Scan for the cell matching the given text and deliver its (X, Y) coordinate at center. 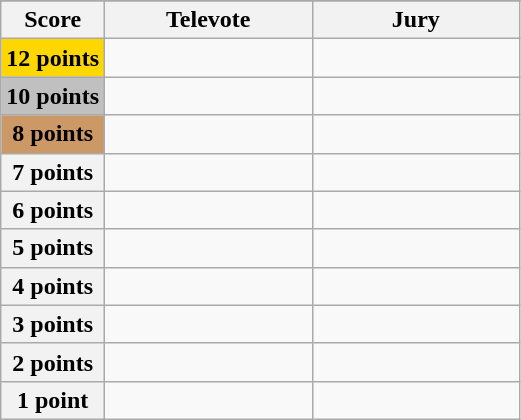
7 points (53, 172)
4 points (53, 286)
6 points (53, 210)
12 points (53, 58)
2 points (53, 362)
3 points (53, 324)
1 point (53, 400)
10 points (53, 96)
Score (53, 20)
Televote (209, 20)
8 points (53, 134)
Jury (416, 20)
5 points (53, 248)
